For the text-containing cell, return its midpoint in [X, Y] coordinate format. 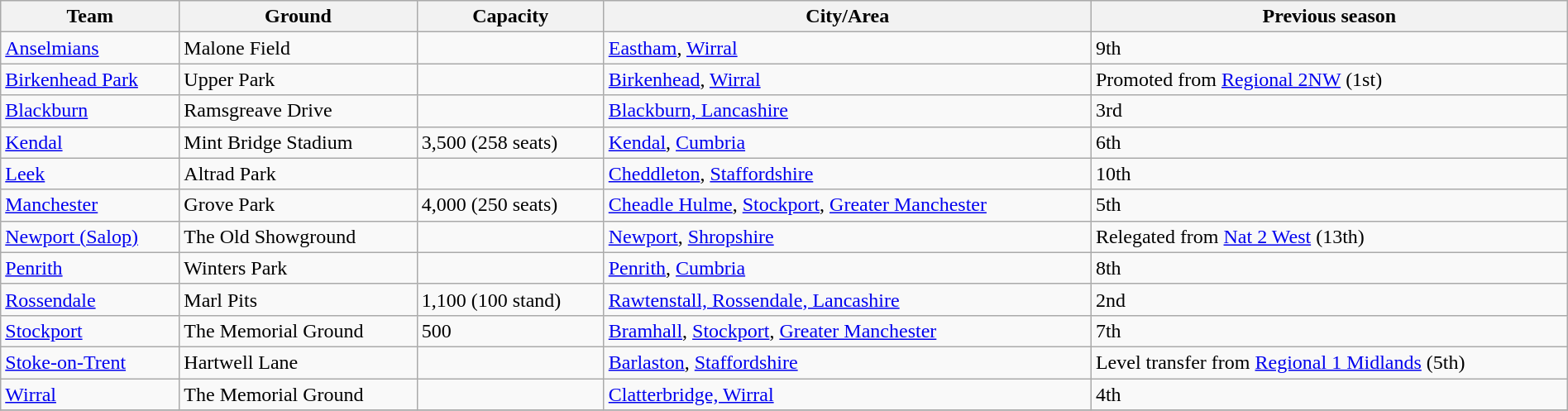
Barlaston, Staffordshire [847, 362]
Upper Park [298, 79]
Grove Park [298, 205]
9th [1329, 48]
5th [1329, 205]
Capacity [510, 17]
Birkenhead, Wirral [847, 79]
Team [90, 17]
Eastham, Wirral [847, 48]
Manchester [90, 205]
10th [1329, 174]
Blackburn, Lancashire [847, 111]
Leek [90, 174]
Kendal [90, 142]
Relegated from Nat 2 West (13th) [1329, 237]
Bramhall, Stockport, Greater Manchester [847, 331]
Marl Pits [298, 299]
Cheadle Hulme, Stockport, Greater Manchester [847, 205]
Birkenhead Park [90, 79]
Promoted from Regional 2NW (1st) [1329, 79]
Blackburn [90, 111]
Altrad Park [298, 174]
Clatterbridge, Wirral [847, 394]
Stockport [90, 331]
500 [510, 331]
Winters Park [298, 268]
Newport (Salop) [90, 237]
Anselmians [90, 48]
Rawtenstall, Rossendale, Lancashire [847, 299]
Ground [298, 17]
8th [1329, 268]
4,000 (250 seats) [510, 205]
Stoke-on-Trent [90, 362]
Penrith, Cumbria [847, 268]
3,500 (258 seats) [510, 142]
2nd [1329, 299]
Ramsgreave Drive [298, 111]
Cheddleton, Staffordshire [847, 174]
Kendal, Cumbria [847, 142]
The Old Showground [298, 237]
3rd [1329, 111]
Newport, Shropshire [847, 237]
Previous season [1329, 17]
6th [1329, 142]
Rossendale [90, 299]
Malone Field [298, 48]
Wirral [90, 394]
4th [1329, 394]
7th [1329, 331]
Hartwell Lane [298, 362]
Penrith [90, 268]
1,100 (100 stand) [510, 299]
Mint Bridge Stadium [298, 142]
Level transfer from Regional 1 Midlands (5th) [1329, 362]
City/Area [847, 17]
